Return the [X, Y] coordinate for the center point of the cell that contains the specified text.  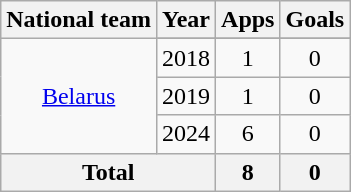
Belarus [79, 96]
Year [186, 20]
Goals [315, 20]
Total [108, 172]
8 [248, 172]
2018 [186, 58]
2019 [186, 96]
National team [79, 20]
Apps [248, 20]
6 [248, 134]
2024 [186, 134]
